Return the (X, Y) coordinate for the center point of the cell that contains the specified text.  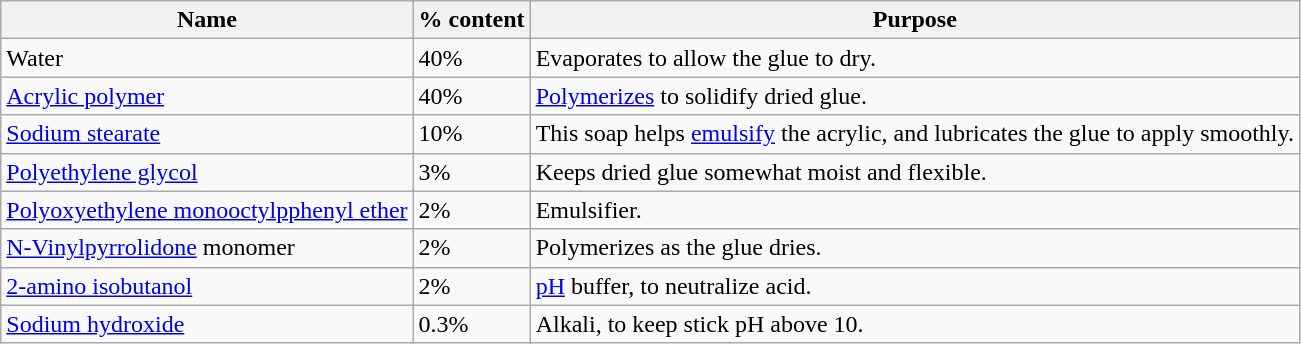
3% (472, 172)
Name (207, 20)
Purpose (914, 20)
This soap helps emulsify the acrylic, and lubricates the glue to apply smoothly. (914, 134)
Polymerizes to solidify dried glue. (914, 96)
Acrylic polymer (207, 96)
Sodium hydroxide (207, 324)
pH buffer, to neutralize acid. (914, 286)
Alkali, to keep stick pH above 10. (914, 324)
Polymerizes as the glue dries. (914, 248)
Sodium stearate (207, 134)
Keeps dried glue somewhat moist and flexible. (914, 172)
0.3% (472, 324)
Water (207, 58)
10% (472, 134)
N-Vinylpyrrolidone monomer (207, 248)
Polyoxyethylene monooctylpphenyl ether (207, 210)
2-amino isobutanol (207, 286)
Emulsifier. (914, 210)
Polyethylene glycol (207, 172)
Evaporates to allow the glue to dry. (914, 58)
% content (472, 20)
